Return the (x, y) coordinate for the center point of the cell that contains the specified text.  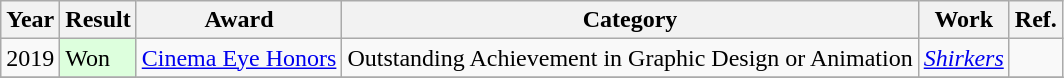
Category (630, 20)
Ref. (1036, 20)
Result (98, 20)
Outstanding Achievement in Graphic Design or Animation (630, 58)
2019 (30, 58)
Year (30, 20)
Won (98, 58)
Work (964, 20)
Cinema Eye Honors (239, 58)
Award (239, 20)
Shirkers (964, 58)
